From the cell containing the given text, extract its center point as [X, Y] coordinate. 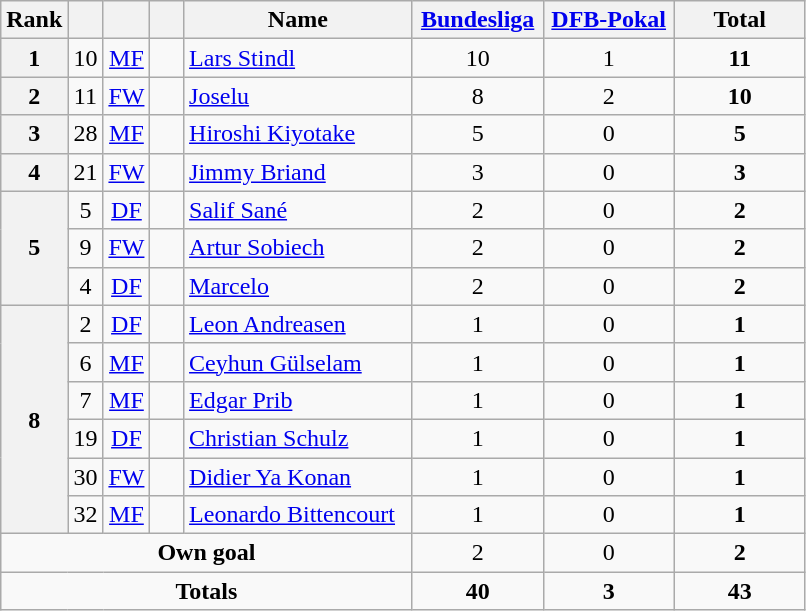
Own goal [206, 553]
Marcelo [298, 286]
21 [86, 172]
Ceyhun Gülselam [298, 362]
9 [86, 248]
19 [86, 438]
Totals [206, 591]
Joselu [298, 96]
Edgar Prib [298, 400]
43 [740, 591]
DFB-Pokal [608, 20]
40 [478, 591]
Lars Stindl [298, 58]
Leon Andreasen [298, 324]
7 [86, 400]
Salif Sané [298, 210]
6 [86, 362]
Leonardo Bittencourt [298, 515]
Total [740, 20]
Jimmy Briand [298, 172]
Didier Ya Konan [298, 477]
Hiroshi Kiyotake [298, 134]
Artur Sobiech [298, 248]
32 [86, 515]
Christian Schulz [298, 438]
Name [298, 20]
Rank [34, 20]
Bundesliga [478, 20]
30 [86, 477]
28 [86, 134]
